Pinpoint the cell where the given text exists, returning its (x, y) midpoint coordinate. 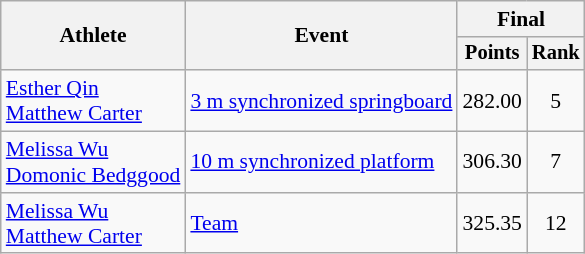
3 m synchronized springboard (321, 100)
Esther QinMatthew Carter (94, 100)
306.30 (492, 162)
Melissa WuMatthew Carter (94, 224)
Team (321, 224)
Athlete (94, 36)
Melissa WuDomonic Bedggood (94, 162)
Points (492, 54)
12 (556, 224)
10 m synchronized platform (321, 162)
282.00 (492, 100)
7 (556, 162)
325.35 (492, 224)
Rank (556, 54)
Event (321, 36)
5 (556, 100)
Final (520, 19)
